Search for the cell housing the specified text and yield its (x, y) center coordinate. 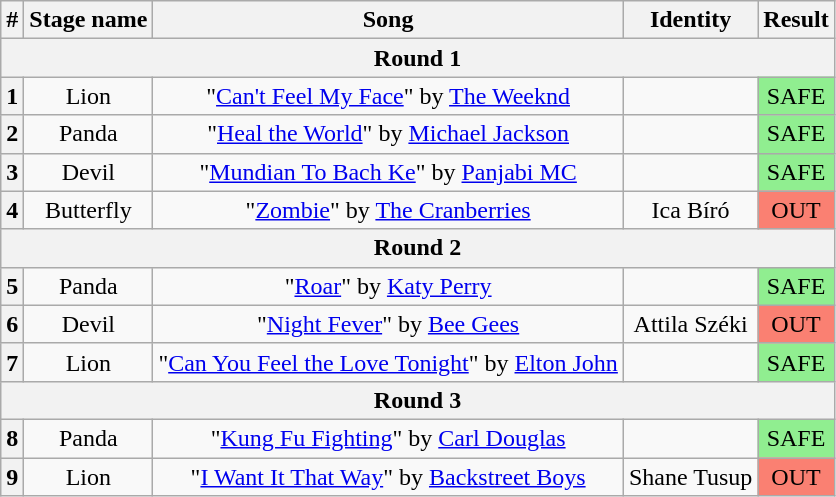
Shane Tusup (690, 477)
1 (12, 96)
2 (12, 134)
6 (12, 324)
"Kung Fu Fighting" by Carl Douglas (388, 438)
4 (12, 210)
Stage name (88, 20)
Identity (690, 20)
"Roar" by Katy Perry (388, 286)
5 (12, 286)
"I Want It That Way" by Backstreet Boys (388, 477)
9 (12, 477)
Round 2 (418, 248)
3 (12, 172)
Attila Széki (690, 324)
"Night Fever" by Bee Gees (388, 324)
# (12, 20)
Butterfly (88, 210)
Result (796, 20)
"Mundian To Bach Ke" by Panjabi MC (388, 172)
Song (388, 20)
"Zombie" by The Cranberries (388, 210)
"Heal the World" by Michael Jackson (388, 134)
Ica Bíró (690, 210)
"Can You Feel the Love Tonight" by Elton John (388, 362)
Round 1 (418, 58)
8 (12, 438)
Round 3 (418, 400)
"Can't Feel My Face" by The Weeknd (388, 96)
7 (12, 362)
